Provide the [x, y] coordinate of the cell's center where the given text is located.  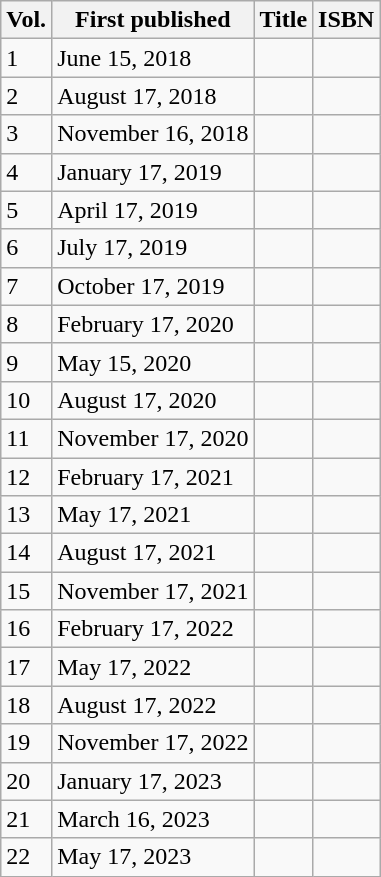
March 16, 2023 [153, 819]
19 [26, 743]
14 [26, 553]
16 [26, 629]
20 [26, 781]
May 17, 2023 [153, 857]
1 [26, 58]
15 [26, 591]
April 17, 2019 [153, 210]
21 [26, 819]
November 16, 2018 [153, 134]
9 [26, 362]
17 [26, 667]
August 17, 2021 [153, 553]
February 17, 2022 [153, 629]
May 17, 2022 [153, 667]
2 [26, 96]
November 17, 2022 [153, 743]
February 17, 2021 [153, 477]
3 [26, 134]
5 [26, 210]
November 17, 2020 [153, 438]
22 [26, 857]
July 17, 2019 [153, 248]
18 [26, 705]
January 17, 2019 [153, 172]
November 17, 2021 [153, 591]
ISBN [346, 20]
12 [26, 477]
Vol. [26, 20]
6 [26, 248]
August 17, 2018 [153, 96]
August 17, 2022 [153, 705]
7 [26, 286]
August 17, 2020 [153, 400]
January 17, 2023 [153, 781]
4 [26, 172]
October 17, 2019 [153, 286]
February 17, 2020 [153, 324]
11 [26, 438]
13 [26, 515]
May 15, 2020 [153, 362]
10 [26, 400]
8 [26, 324]
June 15, 2018 [153, 58]
First published [153, 20]
Title [284, 20]
May 17, 2021 [153, 515]
